Identify which cell holds the provided text, then report its (X, Y) central coordinate. 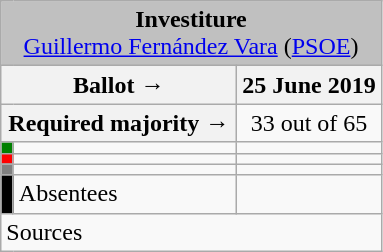
InvestitureGuillermo Fernández Vara (PSOE) (191, 34)
Ballot → (119, 85)
25 June 2019 (309, 85)
Required majority → (119, 123)
33 out of 65 (309, 123)
Sources (191, 232)
Absentees (125, 194)
